Provide the (X, Y) coordinate of the cell's center where the given text is located.  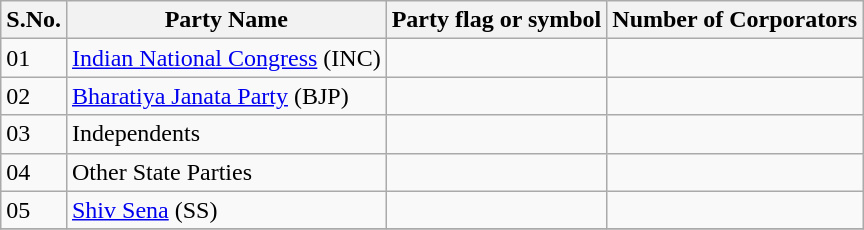
01 (34, 58)
Indian National Congress (INC) (226, 58)
S.No. (34, 20)
Shiv Sena (SS) (226, 210)
Other State Parties (226, 172)
Party flag or symbol (496, 20)
Party Name (226, 20)
04 (34, 172)
05 (34, 210)
02 (34, 96)
Independents (226, 134)
Bharatiya Janata Party (BJP) (226, 96)
Number of Corporators (735, 20)
03 (34, 134)
